Detect which cell encompasses the target text, then output its (X, Y) center coordinate. 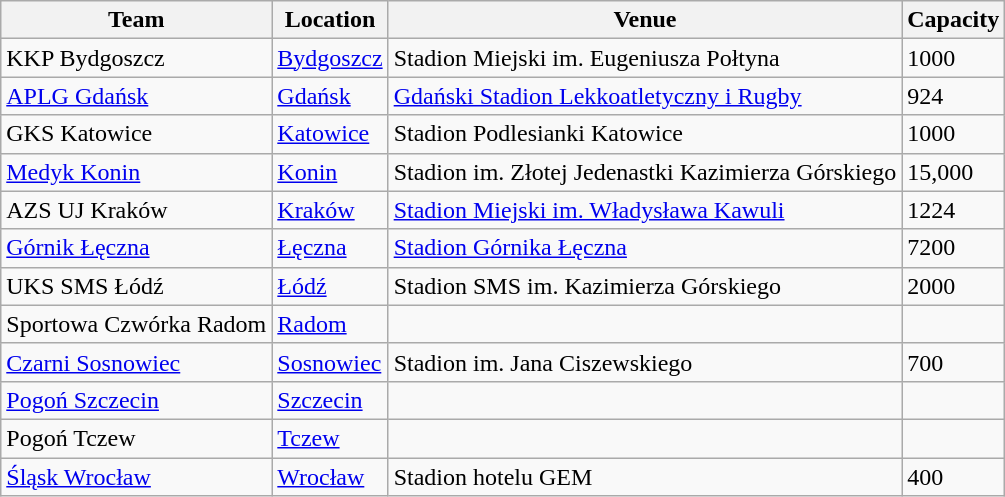
7200 (954, 248)
Stadion Górnika Łęczna (645, 248)
Stadion SMS im. Kazimierza Górskiego (645, 286)
Katowice (330, 134)
Venue (645, 20)
Tczew (330, 438)
Gdańsk (330, 96)
APLG Gdańsk (136, 96)
Łódź (330, 286)
700 (954, 362)
Capacity (954, 20)
UKS SMS Łódź (136, 286)
Team (136, 20)
Górnik Łęczna (136, 248)
Łęczna (330, 248)
Sosnowiec (330, 362)
Pogoń Szczecin (136, 400)
2000 (954, 286)
Radom (330, 324)
Sportowa Czwórka Radom (136, 324)
AZS UJ Kraków (136, 210)
Wrocław (330, 477)
Stadion hotelu GEM (645, 477)
924 (954, 96)
KKP Bydgoszcz (136, 58)
Location (330, 20)
Czarni Sosnowiec (136, 362)
Śląsk Wrocław (136, 477)
Stadion Miejski im. Władysława Kawuli (645, 210)
Stadion im. Złotej Jedenastki Kazimierza Górskiego (645, 172)
Bydgoszcz (330, 58)
Stadion im. Jana Ciszewskiego (645, 362)
Pogoń Tczew (136, 438)
Kraków (330, 210)
Stadion Podlesianki Katowice (645, 134)
Medyk Konin (136, 172)
GKS Katowice (136, 134)
1224 (954, 210)
Konin (330, 172)
Stadion Miejski im. Eugeniusza Połtyna (645, 58)
Gdański Stadion Lekkoatletyczny i Rugby (645, 96)
400 (954, 477)
15,000 (954, 172)
Szczecin (330, 400)
